Pinpoint the cell where the given text exists, returning its [x, y] midpoint coordinate. 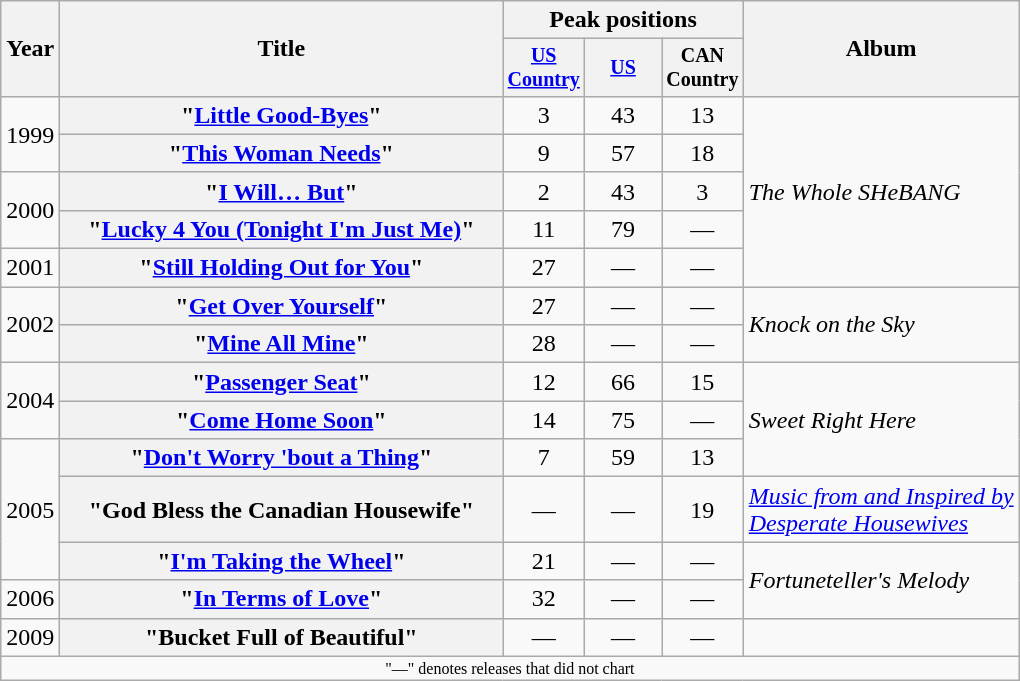
2001 [30, 268]
"I'm Taking the Wheel" [282, 561]
"Bucket Full of Beautiful" [282, 637]
9 [544, 153]
Title [282, 49]
11 [544, 229]
2009 [30, 637]
"I Will… But" [282, 191]
The Whole SHeBANG [881, 191]
"Still Holding Out for You" [282, 268]
"Little Good-Byes" [282, 115]
"Don't Worry 'bout a Thing" [282, 458]
14 [544, 420]
US Country [544, 68]
2004 [30, 401]
"Passenger Seat" [282, 382]
28 [544, 344]
Peak positions [623, 20]
2006 [30, 599]
"This Woman Needs" [282, 153]
"In Terms of Love" [282, 599]
US [624, 68]
Sweet Right Here [881, 420]
12 [544, 382]
"Get Over Yourself" [282, 306]
Fortuneteller's Melody [881, 580]
66 [624, 382]
32 [544, 599]
19 [703, 510]
79 [624, 229]
2005 [30, 510]
Album [881, 49]
2002 [30, 325]
2000 [30, 210]
1999 [30, 134]
57 [624, 153]
21 [544, 561]
59 [624, 458]
"—" denotes releases that did not chart [510, 668]
CAN Country [703, 68]
75 [624, 420]
Knock on the Sky [881, 325]
"God Bless the Canadian Housewife" [282, 510]
2 [544, 191]
18 [703, 153]
"Mine All Mine" [282, 344]
7 [544, 458]
"Come Home Soon" [282, 420]
"Lucky 4 You (Tonight I'm Just Me)" [282, 229]
15 [703, 382]
Music from and Inspired byDesperate Housewives [881, 510]
Year [30, 49]
